Identify which cell holds the provided text, then report its (X, Y) central coordinate. 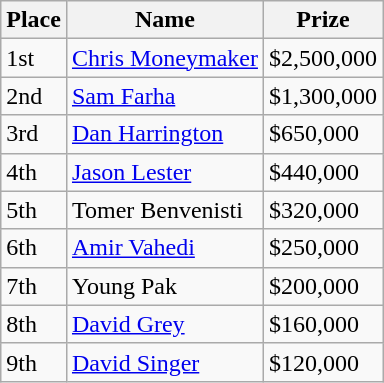
2nd (34, 96)
$250,000 (322, 248)
5th (34, 210)
$1,300,000 (322, 96)
7th (34, 286)
6th (34, 248)
David Singer (164, 362)
David Grey (164, 324)
$160,000 (322, 324)
Prize (322, 20)
9th (34, 362)
Young Pak (164, 286)
8th (34, 324)
Tomer Benvenisti (164, 210)
$650,000 (322, 134)
1st (34, 58)
4th (34, 172)
Name (164, 20)
Chris Moneymaker (164, 58)
$320,000 (322, 210)
$200,000 (322, 286)
Place (34, 20)
Sam Farha (164, 96)
$120,000 (322, 362)
Amir Vahedi (164, 248)
Dan Harrington (164, 134)
Jason Lester (164, 172)
3rd (34, 134)
$2,500,000 (322, 58)
$440,000 (322, 172)
